Extract the (x, y) coordinate from the center of the cell holding the provided text.  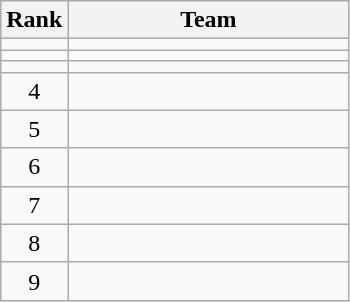
Rank (34, 20)
7 (34, 205)
8 (34, 243)
6 (34, 167)
4 (34, 91)
Team (208, 20)
9 (34, 281)
5 (34, 129)
